Detect which cell encompasses the target text, then output its [x, y] center coordinate. 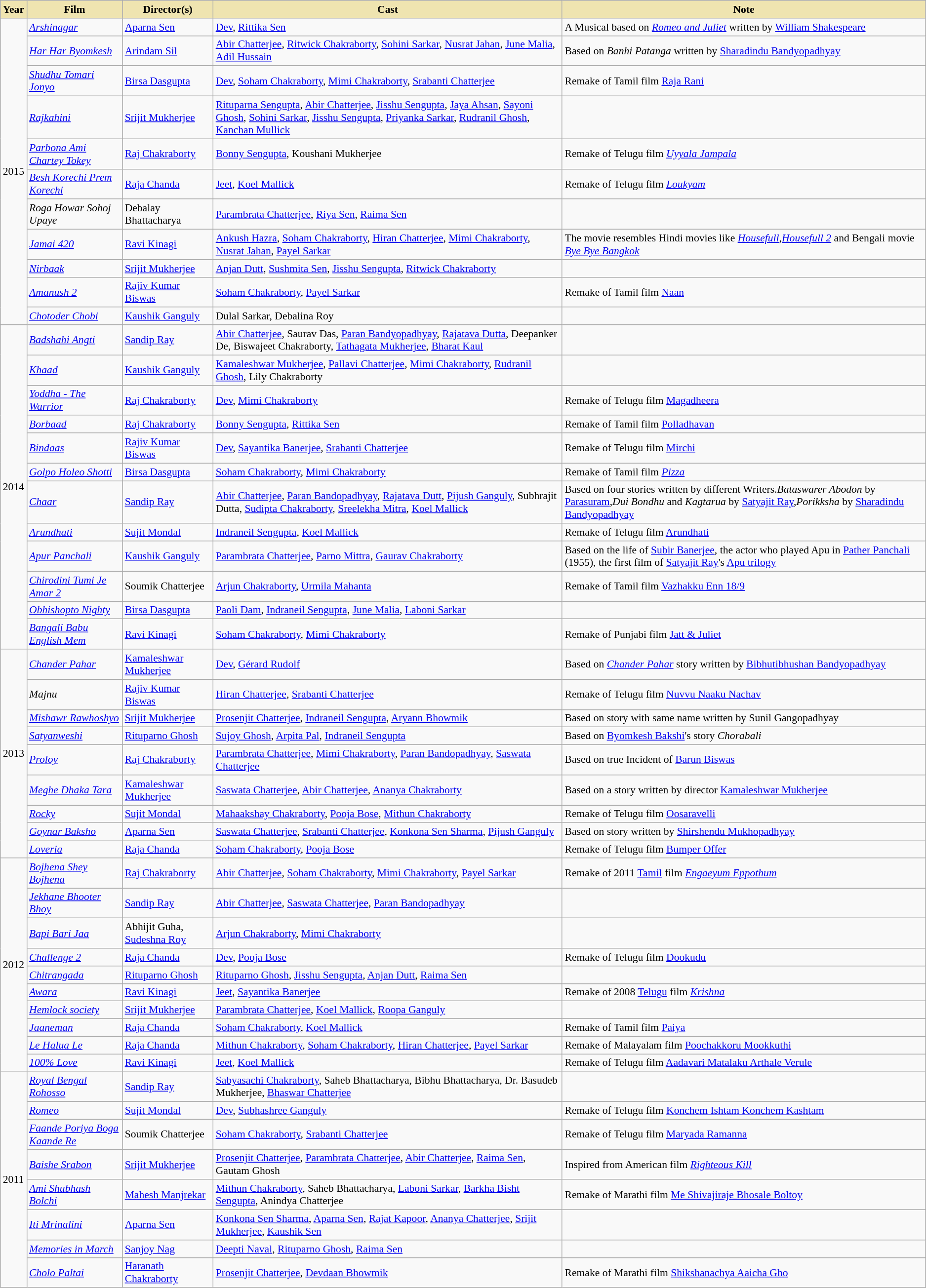
Jekhane Bhooter Bhoy [75, 903]
Memories in March [75, 1249]
Rocky [75, 814]
Dulal Sarkar, Debalina Roy [388, 316]
Saswata Chatterjee, Srabanti Chatterjee, Konkona Sen Sharma, Pijush Ganguly [388, 832]
Remake of Marathi film Shikshanachya Aaicha Gho [744, 1273]
Remake of Tamil film Pizza [744, 472]
Arshinagar [75, 27]
Sanjoy Nag [168, 1249]
Prosenjit Chatterjee, Parambrata Chatterjee, Abir Chatterjee, Raima Sen, Gautam Ghosh [388, 1164]
Remake of Telugu film Nuvvu Naaku Nachav [744, 694]
Bindaas [75, 448]
A Musical based on Romeo and Juliet written by William Shakespeare [744, 27]
Mithun Chakraborty, Saheb Bhattacharya, Laboni Sarkar, Barkha Bisht Sengupta, Anindya Chatterjee [388, 1195]
Parambrata Chatterjee, Koel Mallick, Roopa Ganguly [388, 1010]
Remake of Telugu film Oosaravelli [744, 814]
Chander Pahar [75, 664]
Jeet, Sayantika Banerjee [388, 992]
Arjun Chakraborty, Urmila Mahanta [388, 586]
Remake of Telugu film Magadheera [744, 400]
Badshahi Angti [75, 340]
Remake of Malayalam film Poochakkoru Mookkuthi [744, 1045]
Satyanweshi [75, 736]
Inspired from American film Righteous Kill [744, 1164]
Soham Chakraborty, Payel Sarkar [388, 292]
Dev, Pooja Bose [388, 957]
Jaaneman [75, 1028]
Rajkahini [75, 117]
Khaad [75, 370]
Chotoder Chobi [75, 316]
Remake of Telugu film Bumper Offer [744, 849]
Prosenjit Chatterjee, Devdaan Bhowmik [388, 1273]
Indraneil Sengupta, Koel Mallick [388, 533]
Parbona Ami Chartey Tokey [75, 154]
Soham Chakraborty, Koel Mallick [388, 1028]
Remake of Tamil film Raja Rani [744, 81]
Chaar [75, 503]
Majnu [75, 694]
Remake of Telugu film Maryada Ramanna [744, 1134]
Dev, Rittika Sen [388, 27]
Haranath Chakraborty [168, 1273]
Remake of Telugu film Dookudu [744, 957]
Paoli Dam, Indraneil Sengupta, June Malia, Laboni Sarkar [388, 610]
Based on a story written by director Kamaleshwar Mukherjee [744, 790]
Ankush Hazra, Soham Chakraborty, Hiran Chatterjee, Mimi Chakraborty, Nusrat Jahan, Payel Sarkar [388, 245]
Cholo Paltai [75, 1273]
Parambrata Chatterjee, Mimi Chakraborty, Paran Bandopadhyay, Saswata Chatterjee [388, 760]
Nirbaak [75, 269]
Remake of Punjabi film Jatt & Juliet [744, 634]
Saswata Chatterjee, Abir Chatterjee, Ananya Chakraborty [388, 790]
Amanush 2 [75, 292]
Arjun Chakraborty, Mimi Chakraborty [388, 933]
Based on story written by Shirshendu Mukhopadhyay [744, 832]
Year [14, 9]
Based on true Incident of Barun Biswas [744, 760]
Dev, Subhashree Ganguly [388, 1111]
Abir Chatterjee, Ritwick Chakraborty, Sohini Sarkar, Nusrat Jahan, June Malia, Adil Hussain [388, 50]
100% Love [75, 1063]
Baishe Srabon [75, 1164]
Bonny Sengupta, Rittika Sen [388, 425]
Le Halua Le [75, 1045]
Director(s) [168, 9]
2012 [14, 965]
Bangali Babu English Mem [75, 634]
Film [75, 9]
Based on Chander Pahar story written by Bibhutibhushan Bandyopadhyay [744, 664]
Dev, Mimi Chakraborty [388, 400]
Anjan Dutt, Sushmita Sen, Jisshu Sengupta, Ritwick Chakraborty [388, 269]
Meghe Dhaka Tara [75, 790]
Remake of Marathi film Me Shivajiraje Bhosale Boltoy [744, 1195]
Dev, Gérard Rudolf [388, 664]
Remake of Telugu film Arundhati [744, 533]
Yoddha - The Warrior [75, 400]
Hemlock society [75, 1010]
2014 [14, 487]
Based on story with same name written by Sunil Gangopadhyay [744, 718]
Soham Chakraborty, Pooja Bose [388, 849]
Remake of Tamil film Polladhavan [744, 425]
Remake of Tamil film Paiya [744, 1028]
Sabyasachi Chakraborty, Saheb Bhattacharya, Bibhu Bhattacharya, Dr. Basudeb Mukherjee, Bhaswar Chatterjee [388, 1087]
2015 [14, 172]
Mahaakshay Chakraborty, Pooja Bose, Mithun Chakraborty [388, 814]
Abir Chatterjee, Saswata Chatterjee, Paran Bandopadhyay [388, 903]
The movie resembles Hindi movies like Housefull,Housefull 2 and Bengali movie Bye Bye Bangkok [744, 245]
Loveria [75, 849]
Abir Chatterjee, Paran Bandopadhyay, Rajatava Dutt, Pijush Ganguly, Subhrajit Dutta, Sudipta Chakraborty, Sreelekha Mitra, Koel Mallick [388, 503]
Mahesh Manjrekar [168, 1195]
Remake of Telugu film Uyyala Jampala [744, 154]
Proloy [75, 760]
Based on Banhi Patanga written by Sharadindu Bandyopadhyay [744, 50]
Kamaleshwar Mukherjee, Pallavi Chatterjee, Mimi Chakraborty, Rudranil Ghosh, Lily Chakraborty [388, 370]
Goynar Baksho [75, 832]
Abir Chatterjee, Soham Chakraborty, Mimi Chakraborty, Payel Sarkar [388, 873]
Challenge 2 [75, 957]
Remake of 2011 Tamil film Engaeyum Eppothum [744, 873]
Abir Chatterjee, Saurav Das, Paran Bandyopadhyay, Rajatava Dutta, Deepanker De, Biswajeet Chakraborty, Tathagata Mukherjee, Bharat Kaul [388, 340]
Awara [75, 992]
Debalay Bhattacharya [168, 214]
Jamai 420 [75, 245]
Soham Chakraborty, Srabanti Chatterjee [388, 1134]
Royal Bengal Rohosso [75, 1087]
Based on Byomkesh Bakshi's story Chorabali [744, 736]
Remake of Tamil film Vazhakku Enn 18/9 [744, 586]
Prosenjit Chatterjee, Indraneil Sengupta, Aryann Bhowmik [388, 718]
Remake of Telugu film Loukyam [744, 184]
Based on the life of Subir Banerjee, the actor who played Apu in Pather Panchali (1955), the first film of Satyajit Ray's Apu trilogy [744, 556]
Har Har Byomkesh [75, 50]
Abhijit Guha, Sudeshna Roy [168, 933]
Remake of Telugu film Mirchi [744, 448]
Sujoy Ghosh, Arpita Pal, Indraneil Sengupta [388, 736]
Remake of Tamil film Naan [744, 292]
Borbaad [75, 425]
Ami Shubhash Bolchi [75, 1195]
Mithun Chakraborty, Soham Chakraborty, Hiran Chatterjee, Payel Sarkar [388, 1045]
Obhishopto Nighty [75, 610]
Parambrata Chatterjee, Parno Mittra, Gaurav Chakraborty [388, 556]
Remake of 2008 Telugu film Krishna [744, 992]
Bonny Sengupta, Koushani Mukherjee [388, 154]
Dev, Soham Chakraborty, Mimi Chakraborty, Srabanti Chatterjee [388, 81]
Arindam Sil [168, 50]
2011 [14, 1180]
Arundhati [75, 533]
Chirodini Tumi Je Amar 2 [75, 586]
Roga Howar Sohoj Upaye [75, 214]
Faande Poriya Boga Kaande Re [75, 1134]
Shudhu Tomari Jonyo [75, 81]
Dev, Sayantika Banerjee, Srabanti Chatterjee [388, 448]
Deepti Naval, Rituparno Ghosh, Raima Sen [388, 1249]
2013 [14, 753]
Apur Panchali [75, 556]
Chitrangada [75, 975]
Besh Korechi Prem Korechi [75, 184]
Rituparno Ghosh, Jisshu Sengupta, Anjan Dutt, Raima Sen [388, 975]
Remake of Telugu film Aadavari Matalaku Arthale Verule [744, 1063]
Parambrata Chatterjee, Riya Sen, Raima Sen [388, 214]
Bojhena Shey Bojhena [75, 873]
Iti Mrinalini [75, 1225]
Mishawr Rawhoshyo [75, 718]
Note [744, 9]
Konkona Sen Sharma, Aparna Sen, Rajat Kapoor, Ananya Chatterjee, Srijit Mukherjee, Kaushik Sen [388, 1225]
Golpo Holeo Shotti [75, 472]
Cast [388, 9]
Romeo [75, 1111]
Bapi Bari Jaa [75, 933]
Remake of Telugu film Konchem Ishtam Konchem Kashtam [744, 1111]
Hiran Chatterjee, Srabanti Chatterjee [388, 694]
